Scan for the cell matching the given text and deliver its [X, Y] coordinate at center. 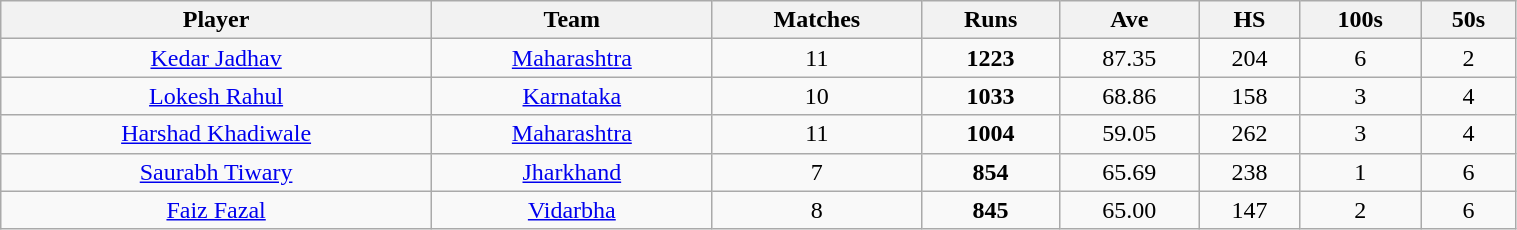
854 [991, 172]
Ave [1130, 20]
7 [816, 172]
Faiz Fazal [216, 210]
65.00 [1130, 210]
Kedar Jadhav [216, 58]
204 [1250, 58]
Lokesh Rahul [216, 96]
87.35 [1130, 58]
100s [1360, 20]
Karnataka [572, 96]
Jharkhand [572, 172]
59.05 [1130, 134]
Runs [991, 20]
1223 [991, 58]
Saurabh Tiwary [216, 172]
158 [1250, 96]
Matches [816, 20]
Team [572, 20]
Player [216, 20]
Vidarbha [572, 210]
1004 [991, 134]
1 [1360, 172]
65.69 [1130, 172]
238 [1250, 172]
Harshad Khadiwale [216, 134]
262 [1250, 134]
8 [816, 210]
10 [816, 96]
147 [1250, 210]
845 [991, 210]
1033 [991, 96]
HS [1250, 20]
50s [1468, 20]
68.86 [1130, 96]
